For the text-containing cell, return its midpoint in [x, y] coordinate format. 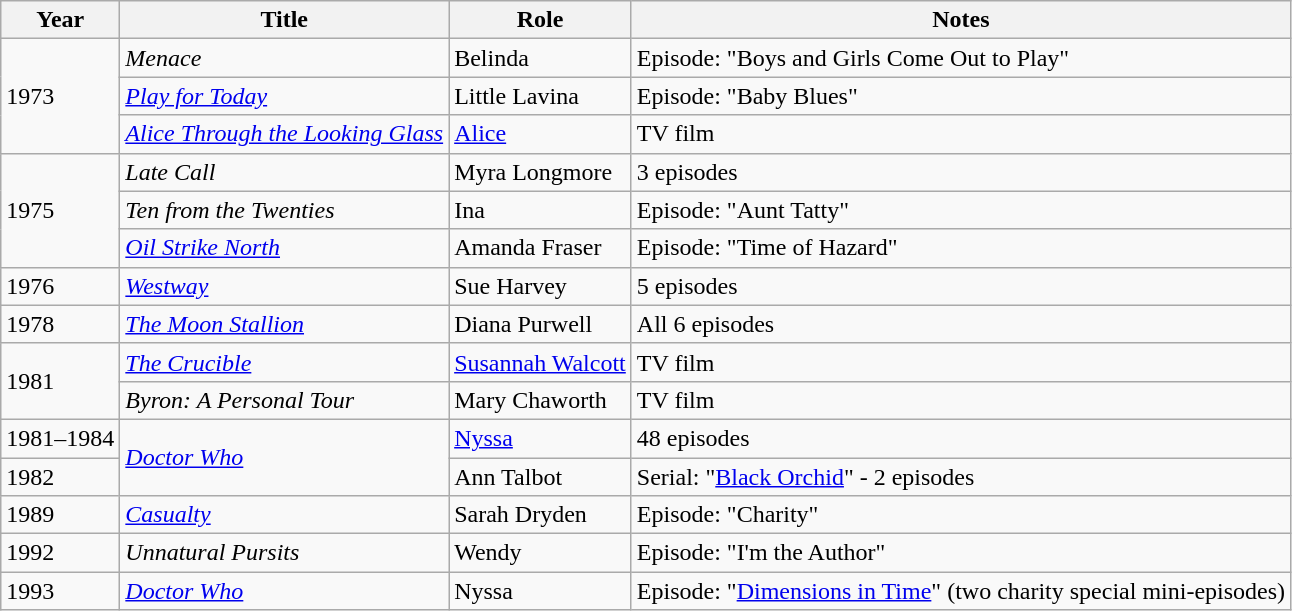
Alice Through the Looking Glass [284, 134]
1978 [60, 324]
Menace [284, 58]
Late Call [284, 172]
48 episodes [960, 438]
Year [60, 20]
1981–1984 [60, 438]
Diana Purwell [540, 324]
Notes [960, 20]
The Moon Stallion [284, 324]
Episode: "I'm the Author" [960, 553]
Unnatural Pursits [284, 553]
1981 [60, 381]
The Crucible [284, 362]
1992 [60, 553]
Belinda [540, 58]
Episode: "Aunt Tatty" [960, 210]
Episode: "Baby Blues" [960, 96]
Byron: A Personal Tour [284, 400]
Episode: "Dimensions in Time" (two charity special mini-episodes) [960, 591]
Episode: "Boys and Girls Come Out to Play" [960, 58]
Casualty [284, 515]
Ann Talbot [540, 477]
1989 [60, 515]
Ina [540, 210]
Susannah Walcott [540, 362]
Ten from the Twenties [284, 210]
1982 [60, 477]
Sarah Dryden [540, 515]
All 6 episodes [960, 324]
Role [540, 20]
Mary Chaworth [540, 400]
Alice [540, 134]
Oil Strike North [284, 248]
Little Lavina [540, 96]
Episode: "Charity" [960, 515]
Episode: "Time of Hazard" [960, 248]
Amanda Fraser [540, 248]
Wendy [540, 553]
Play for Today [284, 96]
3 episodes [960, 172]
Myra Longmore [540, 172]
Westway [284, 286]
Serial: "Black Orchid" - 2 episodes [960, 477]
Title [284, 20]
1993 [60, 591]
Sue Harvey [540, 286]
5 episodes [960, 286]
1973 [60, 96]
1976 [60, 286]
1975 [60, 210]
